Identify which cell holds the provided text, then report its (X, Y) central coordinate. 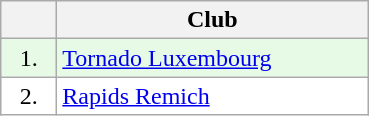
Rapids Remich (212, 96)
Club (212, 20)
2. (29, 96)
1. (29, 58)
Tornado Luxembourg (212, 58)
